Find where the given text appears and provide that cell's center as (x, y) coordinate. 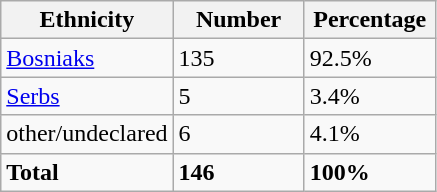
4.1% (370, 134)
Total (87, 172)
146 (238, 172)
92.5% (370, 58)
Percentage (370, 20)
100% (370, 172)
5 (238, 96)
135 (238, 58)
Bosniaks (87, 58)
other/undeclared (87, 134)
Serbs (87, 96)
Number (238, 20)
Ethnicity (87, 20)
3.4% (370, 96)
6 (238, 134)
